From the cell containing the given text, extract its center point as [X, Y] coordinate. 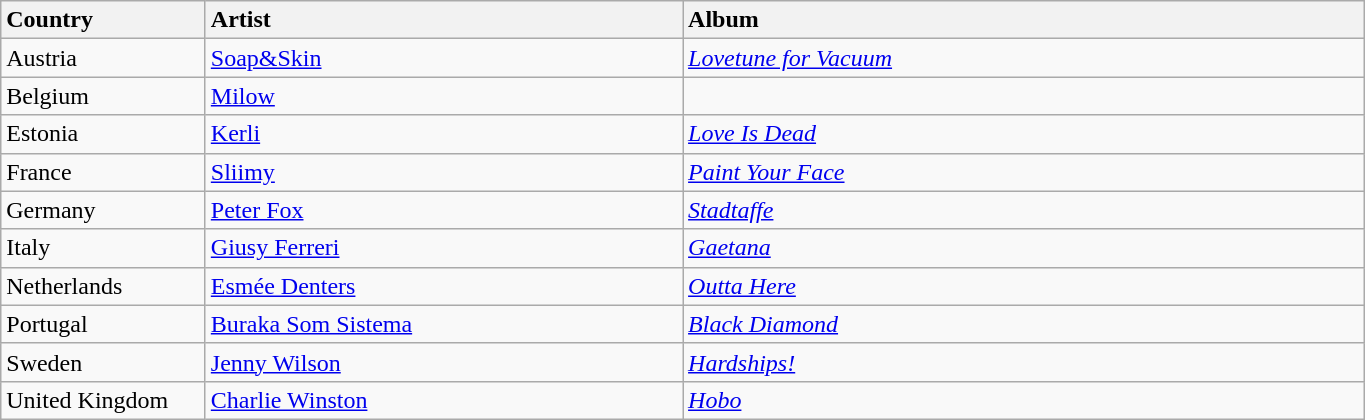
Country [104, 20]
Giusy Ferreri [444, 248]
Sweden [104, 362]
Lovetune for Vacuum [1024, 58]
Hobo [1024, 400]
Hardships! [1024, 362]
Estonia [104, 134]
Black Diamond [1024, 324]
Belgium [104, 96]
Buraka Som Sistema [444, 324]
Gaetana [1024, 248]
United Kingdom [104, 400]
Peter Fox [444, 210]
Austria [104, 58]
Esmée Denters [444, 286]
Jenny Wilson [444, 362]
Stadtaffe [1024, 210]
Kerli [444, 134]
Charlie Winston [444, 400]
Portugal [104, 324]
Soap&Skin [444, 58]
Paint Your Face [1024, 172]
Netherlands [104, 286]
Italy [104, 248]
France [104, 172]
Album [1024, 20]
Outta Here [1024, 286]
Germany [104, 210]
Artist [444, 20]
Sliimy [444, 172]
Milow [444, 96]
Love Is Dead [1024, 134]
